Return the [X, Y] coordinate for the center point of the cell that contains the specified text.  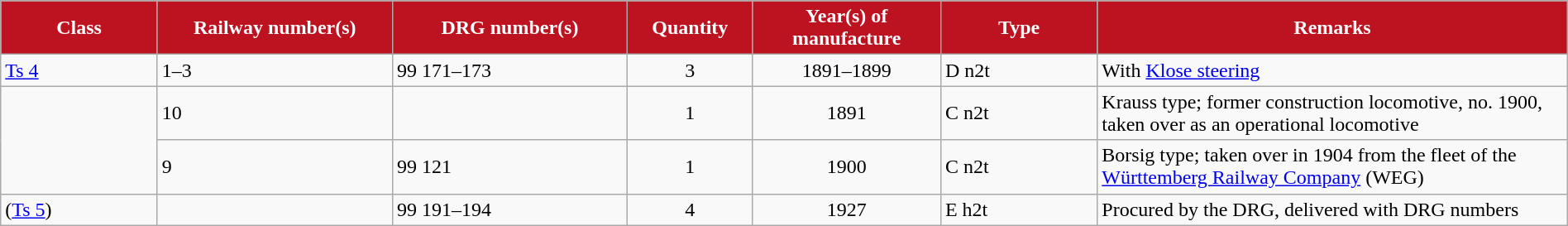
1–3 [275, 70]
D n2t [1019, 70]
DRG number(s) [509, 28]
Railway number(s) [275, 28]
99 121 [509, 167]
Procured by the DRG, delivered with DRG numbers [1332, 209]
1927 [847, 209]
E h2t [1019, 209]
Ts 4 [79, 70]
Type [1019, 28]
10 [275, 113]
99 171–173 [509, 70]
1900 [847, 167]
1891–1899 [847, 70]
Class [79, 28]
9 [275, 167]
Year(s) of manufacture [847, 28]
1891 [847, 113]
Borsig type; taken over in 1904 from the fleet of the Württemberg Railway Company (WEG) [1332, 167]
Quantity [691, 28]
Remarks [1332, 28]
3 [691, 70]
(Ts 5) [79, 209]
With Klose steering [1332, 70]
4 [691, 209]
Krauss type; former construction locomotive, no. 1900, taken over as an operational locomotive [1332, 113]
99 191–194 [509, 209]
